Provide the (x, y) coordinate of the cell's center where the given text is located.  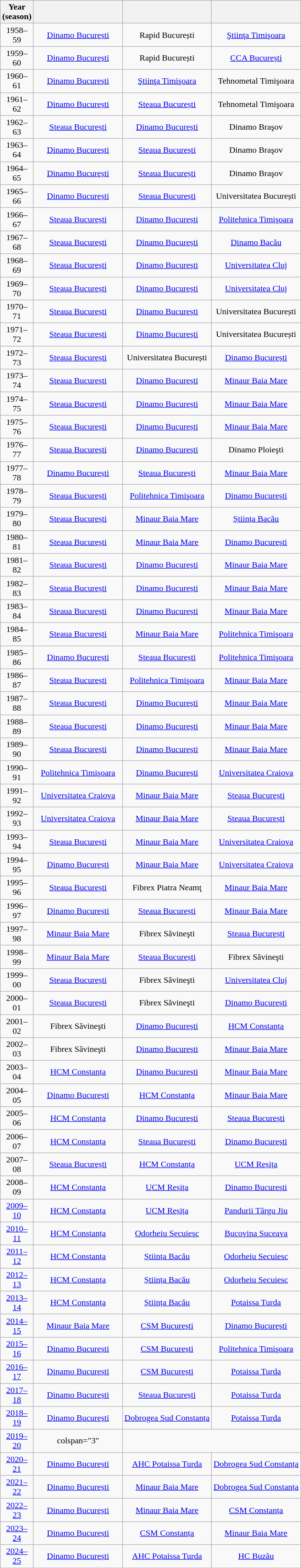
Dinamo Ploieşti (256, 450)
1999–00 (17, 980)
1983–84 (17, 611)
1994–95 (17, 864)
CCA București (256, 58)
1984–85 (17, 634)
1964–65 (17, 173)
1997–98 (17, 934)
1986–87 (17, 680)
colspan="3" (78, 1441)
2023–24 (17, 1533)
Bucovina Suceava (256, 1234)
1980–81 (17, 542)
1975–76 (17, 427)
1970–71 (17, 312)
2011–12 (17, 1256)
2009–10 (17, 1210)
1991–92 (17, 796)
2021–22 (17, 1487)
2002–03 (17, 1049)
2013–14 (17, 1302)
2016–17 (17, 1372)
1982–83 (17, 588)
1969–70 (17, 288)
Pandurii Târgu Jiu (256, 1210)
1977–78 (17, 473)
1976–77 (17, 450)
1963–64 (17, 150)
1967–68 (17, 242)
Fibrex Piatra Neamţ (167, 888)
1961–62 (17, 104)
2015–16 (17, 1348)
2003–04 (17, 1072)
1996–97 (17, 910)
2017–18 (17, 1394)
1959–60 (17, 58)
1985–86 (17, 657)
1960–61 (17, 81)
2020–21 (17, 1464)
2024–25 (17, 1556)
Year (season) (17, 12)
1987–88 (17, 704)
1995–96 (17, 888)
HC Buzău (256, 1556)
2019–20 (17, 1441)
2001–02 (17, 1026)
1973–74 (17, 380)
2006–07 (17, 1141)
1993–94 (17, 842)
1974–75 (17, 404)
2018–19 (17, 1418)
2022–23 (17, 1510)
2007–08 (17, 1164)
1966–67 (17, 219)
2010–11 (17, 1234)
1992–93 (17, 818)
1965–66 (17, 196)
2012–13 (17, 1280)
1962–63 (17, 127)
Dinamo Bacău (256, 242)
1978–79 (17, 496)
1989–90 (17, 750)
2004–05 (17, 1095)
2000–01 (17, 1003)
1990–91 (17, 772)
2014–15 (17, 1326)
1988–89 (17, 726)
1958–59 (17, 35)
1981–82 (17, 565)
1972–73 (17, 358)
2005–06 (17, 1118)
2008–09 (17, 1188)
1979–80 (17, 519)
1968–69 (17, 265)
1998–99 (17, 957)
1971–72 (17, 334)
